Identify which cell holds the provided text, then report its (X, Y) central coordinate. 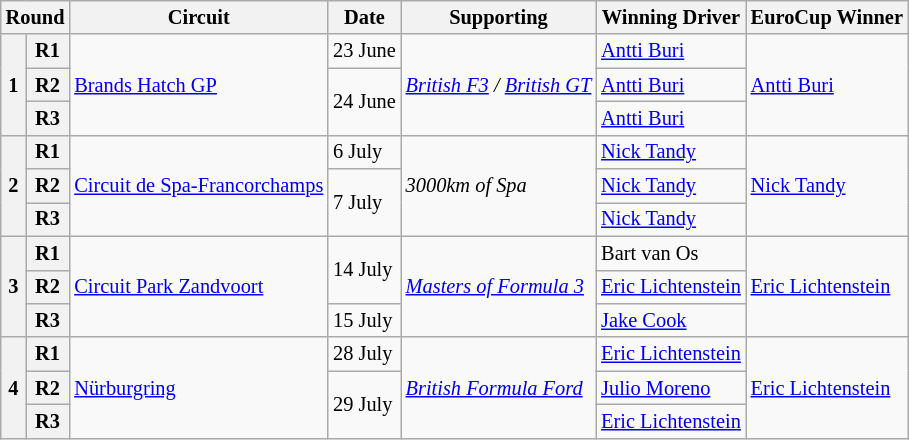
Jake Cook (671, 320)
6 July (364, 152)
Masters of Formula 3 (498, 286)
Bart van Os (671, 253)
1 (14, 84)
Nürburgring (198, 388)
2 (14, 186)
EuroCup Winner (827, 17)
Circuit de Spa-Francorchamps (198, 186)
7 July (364, 202)
Julio Moreno (671, 388)
23 June (364, 51)
24 June (364, 102)
British F3 / British GT (498, 84)
3 (14, 286)
4 (14, 388)
14 July (364, 270)
3000km of Spa (498, 186)
Circuit Park Zandvoort (198, 286)
Winning Driver (671, 17)
Round (36, 17)
Circuit (198, 17)
British Formula Ford (498, 388)
15 July (364, 320)
Date (364, 17)
Supporting (498, 17)
29 July (364, 404)
Brands Hatch GP (198, 84)
28 July (364, 354)
